Pinpoint the cell where the given text exists, returning its (x, y) midpoint coordinate. 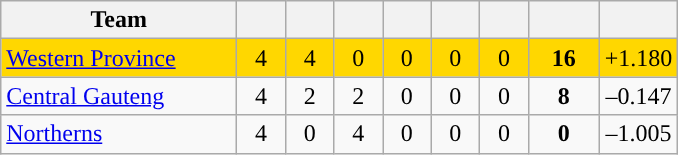
Western Province (119, 58)
Northerns (119, 134)
16 (564, 58)
Team (119, 20)
Central Gauteng (119, 96)
+1.180 (638, 58)
8 (564, 96)
–0.147 (638, 96)
–1.005 (638, 134)
